For the text-containing cell, return its midpoint in [x, y] coordinate format. 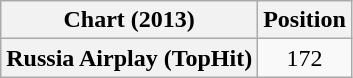
172 [305, 58]
Chart (2013) [130, 20]
Position [305, 20]
Russia Airplay (TopHit) [130, 58]
